Provide the (x, y) coordinate of the cell's center where the given text is located.  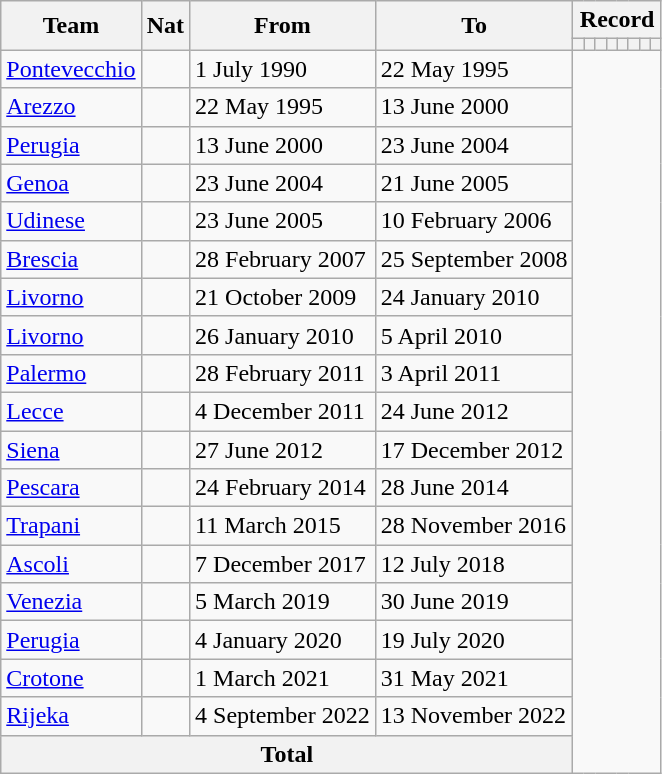
From (283, 26)
Brescia (71, 259)
24 June 2012 (474, 411)
4 September 2022 (283, 716)
26 January 2010 (283, 335)
Genoa (71, 183)
30 June 2019 (474, 602)
24 January 2010 (474, 297)
Trapani (71, 526)
28 November 2016 (474, 526)
Total (287, 754)
28 February 2011 (283, 373)
Udinese (71, 221)
Crotone (71, 678)
28 June 2014 (474, 488)
27 June 2012 (283, 449)
1 March 2021 (283, 678)
3 April 2011 (474, 373)
5 March 2019 (283, 602)
11 March 2015 (283, 526)
31 May 2021 (474, 678)
Nat (165, 26)
4 January 2020 (283, 640)
17 December 2012 (474, 449)
7 December 2017 (283, 564)
21 June 2005 (474, 183)
10 February 2006 (474, 221)
Record (617, 20)
To (474, 26)
1 July 1990 (283, 69)
13 November 2022 (474, 716)
Palermo (71, 373)
28 February 2007 (283, 259)
5 April 2010 (474, 335)
Rijeka (71, 716)
Arezzo (71, 107)
Pescara (71, 488)
Team (71, 26)
Ascoli (71, 564)
23 June 2005 (283, 221)
Siena (71, 449)
25 September 2008 (474, 259)
19 July 2020 (474, 640)
Lecce (71, 411)
21 October 2009 (283, 297)
Venezia (71, 602)
24 February 2014 (283, 488)
Pontevecchio (71, 69)
4 December 2011 (283, 411)
12 July 2018 (474, 564)
